Detect which cell encompasses the target text, then output its (x, y) center coordinate. 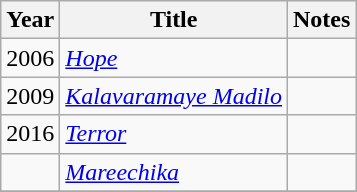
2016 (30, 134)
Hope (174, 58)
Year (30, 20)
Notes (322, 20)
2006 (30, 58)
Terror (174, 134)
2009 (30, 96)
Title (174, 20)
Mareechika (174, 172)
Kalavaramaye Madilo (174, 96)
